Provide the (x, y) coordinate of the cell's center where the given text is located.  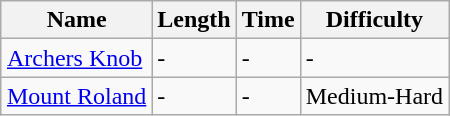
Time (268, 20)
Length (194, 20)
Mount Roland (76, 96)
Difficulty (374, 20)
Archers Knob (76, 58)
Medium-Hard (374, 96)
Name (76, 20)
